Locate the cell with the specified text and output its [X, Y] center coordinate. 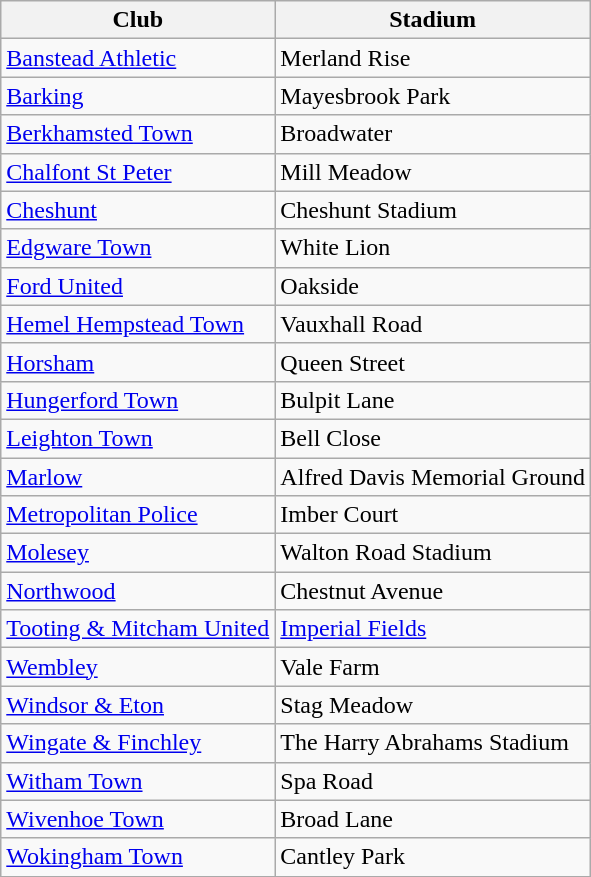
Vauxhall Road [433, 324]
Oakside [433, 286]
Mill Meadow [433, 172]
Stadium [433, 20]
Cheshunt Stadium [433, 210]
Wivenhoe Town [138, 819]
Witham Town [138, 781]
Stag Meadow [433, 705]
Imber Court [433, 515]
Cheshunt [138, 210]
Hungerford Town [138, 400]
Banstead Athletic [138, 58]
Queen Street [433, 362]
Barking [138, 96]
Hemel Hempstead Town [138, 324]
Mayesbrook Park [433, 96]
Windsor & Eton [138, 705]
Merland Rise [433, 58]
Wembley [138, 667]
Bell Close [433, 438]
Wingate & Finchley [138, 743]
Broadwater [433, 134]
Wokingham Town [138, 857]
Berkhamsted Town [138, 134]
Chalfont St Peter [138, 172]
Leighton Town [138, 438]
Northwood [138, 591]
Ford United [138, 286]
Molesey [138, 553]
Metropolitan Police [138, 515]
Chestnut Avenue [433, 591]
White Lion [433, 248]
Club [138, 20]
Marlow [138, 477]
Alfred Davis Memorial Ground [433, 477]
Bulpit Lane [433, 400]
Walton Road Stadium [433, 553]
The Harry Abrahams Stadium [433, 743]
Horsham [138, 362]
Broad Lane [433, 819]
Vale Farm [433, 667]
Spa Road [433, 781]
Imperial Fields [433, 629]
Edgware Town [138, 248]
Tooting & Mitcham United [138, 629]
Cantley Park [433, 857]
